Capture the cell that displays the provided text and extract its [x, y] central coordinate. 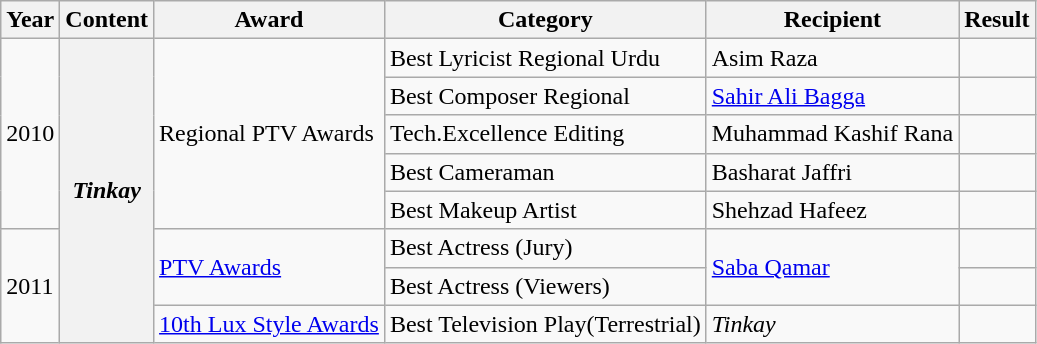
Regional PTV Awards [270, 134]
Best Actress (Jury) [545, 248]
PTV Awards [270, 267]
Muhammad Kashif Rana [832, 134]
Best Cameraman [545, 172]
Best Makeup Artist [545, 210]
Best Television Play(Terrestrial) [545, 324]
Sahir Ali Bagga [832, 96]
Best Actress (Viewers) [545, 286]
Best Composer Regional [545, 96]
Basharat Jaffri [832, 172]
Shehzad Hafeez [832, 210]
Best Lyricist Regional Urdu [545, 58]
Result [997, 20]
2011 [30, 286]
Award [270, 20]
2010 [30, 134]
Year [30, 20]
Tech.Excellence Editing [545, 134]
Content [107, 20]
Saba Qamar [832, 267]
Asim Raza [832, 58]
10th Lux Style Awards [270, 324]
Recipient [832, 20]
Category [545, 20]
